Identify which cell holds the provided text, then report its (x, y) central coordinate. 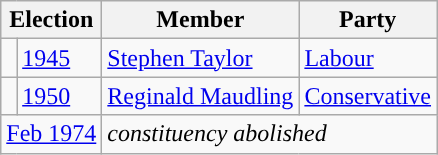
Member (200, 20)
Feb 1974 (52, 134)
constituency abolished (270, 134)
Conservative (368, 96)
1950 (60, 96)
Election (52, 20)
1945 (60, 58)
Labour (368, 58)
Stephen Taylor (200, 58)
Party (368, 20)
Reginald Maudling (200, 96)
